Output the (x, y) coordinate of the center of the cell containing the given text.  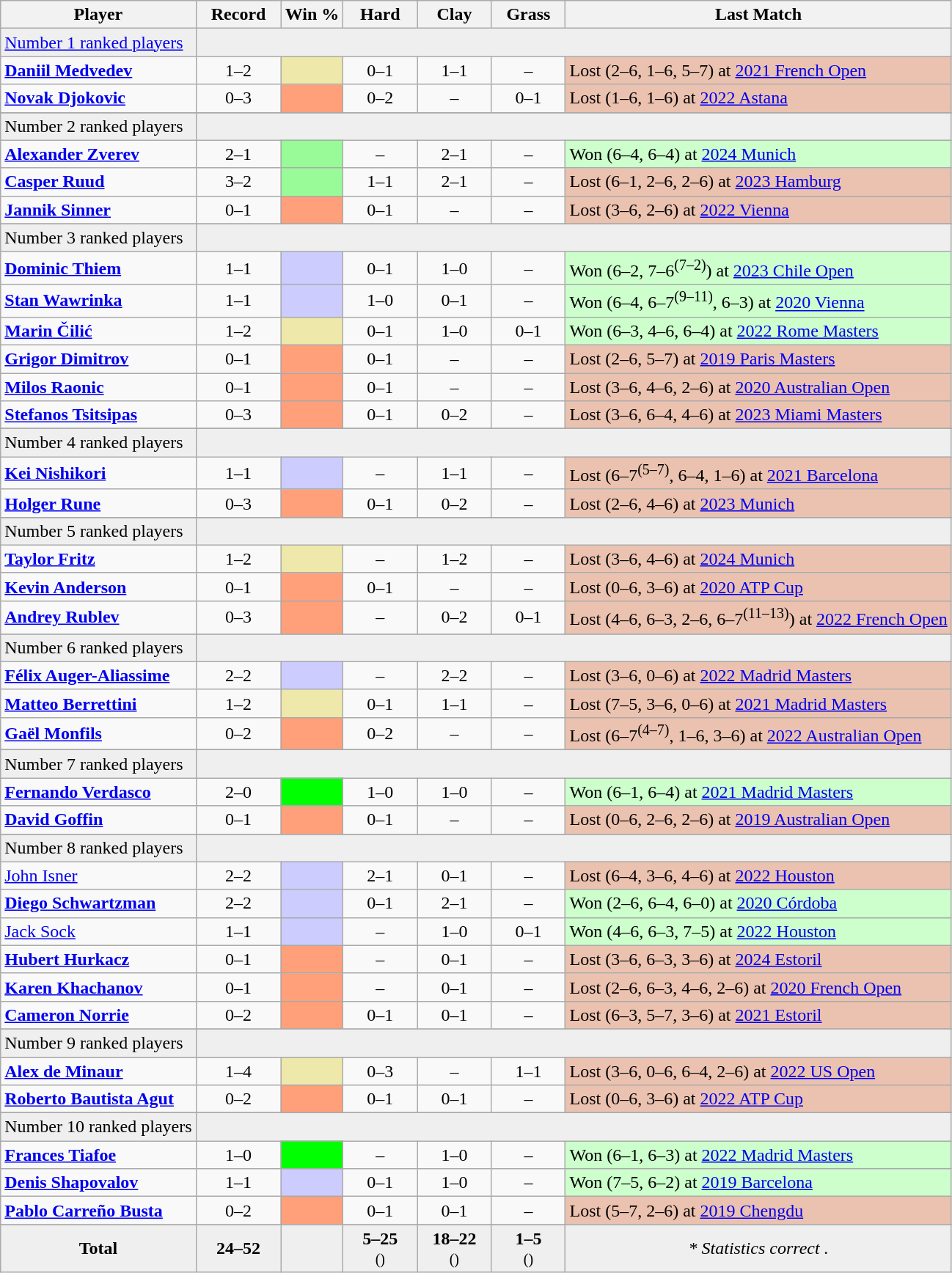
5–25 () (380, 1248)
Won (6–1, 6–4) at 2021 Madrid Masters (758, 792)
Lost (3–6, 0–6, 6–4, 2–6) at 2022 US Open (758, 1071)
Lost (6–3, 5–7, 3–6) at 2021 Estoril (758, 1015)
Won (6–4, 6–7(9–11), 6–3) at 2020 Vienna (758, 301)
Won (6–4, 6–4) at 2024 Munich (758, 154)
Lost (2–6, 5–7) at 2019 Paris Masters (758, 359)
Won (6–2, 7–6(7–2)) at 2023 Chile Open (758, 268)
1–4 (238, 1071)
Player (98, 15)
Jannik Sinner (98, 210)
Number 10 ranked players (98, 1127)
Fernando Verdasco (98, 792)
Lost (7–5, 3–6, 0–6) at 2021 Madrid Masters (758, 703)
Number 1 ranked players (98, 43)
Number 3 ranked players (98, 238)
Lost (3–6, 0–6) at 2022 Madrid Masters (758, 675)
Won (4–6, 6–3, 7–5) at 2022 Houston (758, 931)
Lost (0–6, 2–6, 2–6) at 2019 Australian Open (758, 820)
John Isner (98, 876)
Dominic Thiem (98, 268)
Andrey Rublev (98, 617)
Won (7–5, 6–2) at 2019 Barcelona (758, 1183)
Daniil Medvedev (98, 70)
Karen Khachanov (98, 987)
Lost (0–6, 3–6) at 2022 ATP Cup (758, 1099)
Lost (2–6, 4–6) at 2023 Munich (758, 503)
3–2 (238, 182)
Grigor Dimitrov (98, 359)
2–0 (238, 792)
Number 8 ranked players (98, 848)
Number 9 ranked players (98, 1043)
Lost (2–6, 1–6, 5–7) at 2021 French Open (758, 70)
Number 2 ranked players (98, 126)
Lost (5–7, 2–6) at 2019 Chengdu (758, 1211)
1–5 () (528, 1248)
Stefanos Tsitsipas (98, 415)
Lost (6–4, 3–6, 4–6) at 2022 Houston (758, 876)
Total (98, 1248)
Hubert Hurkacz (98, 959)
Win % (312, 15)
* Statistics correct . (758, 1248)
David Goffin (98, 820)
Lost (3–6, 2–6) at 2022 Vienna (758, 210)
Matteo Berrettini (98, 703)
Pablo Carreño Busta (98, 1211)
Lost (0–6, 3–6) at 2020 ATP Cup (758, 587)
Denis Shapovalov (98, 1183)
Kei Nishikori (98, 474)
Lost (6–1, 2–6, 2–6) at 2023 Hamburg (758, 182)
Lost (3–6, 4–6) at 2024 Munich (758, 559)
Lost (3–6, 6–4, 4–6) at 2023 Miami Masters (758, 415)
Gaël Monfils (98, 733)
Cameron Norrie (98, 1015)
Casper Ruud (98, 182)
Grass (528, 15)
Diego Schwartzman (98, 903)
Hard (380, 15)
Lost (6–7(5–7), 6–4, 1–6) at 2021 Barcelona (758, 474)
Lost (1–6, 1–6) at 2022 Astana (758, 98)
Last Match (758, 15)
Won (6–1, 6–3) at 2022 Madrid Masters (758, 1155)
Number 5 ranked players (98, 531)
Milos Raonic (98, 387)
Won (2–6, 6–4, 6–0) at 2020 Córdoba (758, 903)
24–52 (238, 1248)
Novak Djokovic (98, 98)
Taylor Fritz (98, 559)
Number 4 ranked players (98, 443)
Lost (2–6, 6–3, 4–6, 2–6) at 2020 French Open (758, 987)
18–22 () (455, 1248)
Lost (4–6, 6–3, 2–6, 6–7(11–13)) at 2022 French Open (758, 617)
Stan Wawrinka (98, 301)
Record (238, 15)
Félix Auger-Aliassime (98, 675)
Number 6 ranked players (98, 647)
Holger Rune (98, 503)
Number 7 ranked players (98, 764)
Alex de Minaur (98, 1071)
Clay (455, 15)
Kevin Anderson (98, 587)
Lost (6–7(4–7), 1–6, 3–6) at 2022 Australian Open (758, 733)
Lost (3–6, 6–3, 3–6) at 2024 Estoril (758, 959)
Marin Čilić (98, 331)
Jack Sock (98, 931)
Won (6–3, 4–6, 6–4) at 2022 Rome Masters (758, 331)
Lost (3–6, 4–6, 2–6) at 2020 Australian Open (758, 387)
Frances Tiafoe (98, 1155)
Roberto Bautista Agut (98, 1099)
Alexander Zverev (98, 154)
